Identify which cell holds the provided text, then report its (x, y) central coordinate. 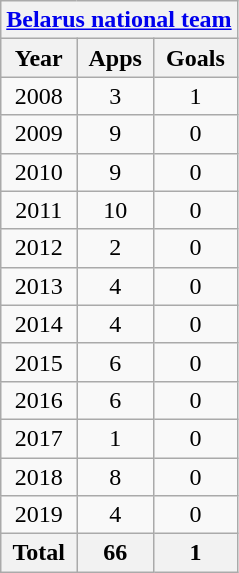
2008 (39, 96)
2017 (39, 438)
Belarus national team (119, 20)
2010 (39, 172)
Year (39, 58)
2012 (39, 248)
2018 (39, 477)
2014 (39, 324)
Total (39, 553)
10 (116, 210)
3 (116, 96)
2 (116, 248)
Goals (196, 58)
2011 (39, 210)
2015 (39, 362)
2013 (39, 286)
8 (116, 477)
Apps (116, 58)
66 (116, 553)
2016 (39, 400)
2019 (39, 515)
2009 (39, 134)
